Capture the cell that displays the provided text and extract its (X, Y) central coordinate. 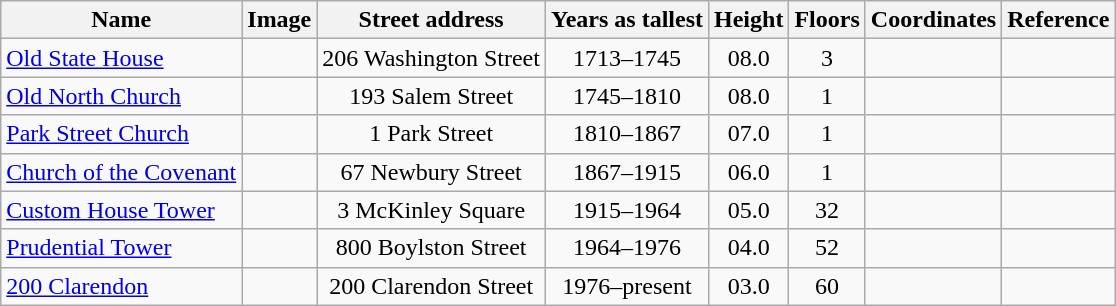
Street address (432, 20)
60 (827, 286)
07.0 (749, 134)
04.0 (749, 248)
Custom House Tower (122, 210)
206 Washington Street (432, 58)
Prudential Tower (122, 248)
Floors (827, 20)
1745–1810 (626, 96)
1964–1976 (626, 248)
1 Park Street (432, 134)
06.0 (749, 172)
Image (280, 20)
03.0 (749, 286)
1713–1745 (626, 58)
67 Newbury Street (432, 172)
193 Salem Street (432, 96)
1915–1964 (626, 210)
1976–present (626, 286)
3 (827, 58)
200 Clarendon (122, 286)
Church of the Covenant (122, 172)
Years as tallest (626, 20)
200 Clarendon Street (432, 286)
800 Boylston Street (432, 248)
Old North Church (122, 96)
Reference (1058, 20)
Old State House (122, 58)
32 (827, 210)
3 McKinley Square (432, 210)
Height (749, 20)
Name (122, 20)
05.0 (749, 210)
Park Street Church (122, 134)
1867–1915 (626, 172)
Coordinates (933, 20)
1810–1867 (626, 134)
52 (827, 248)
